Extract the [x, y] coordinate from the center of the cell holding the provided text.  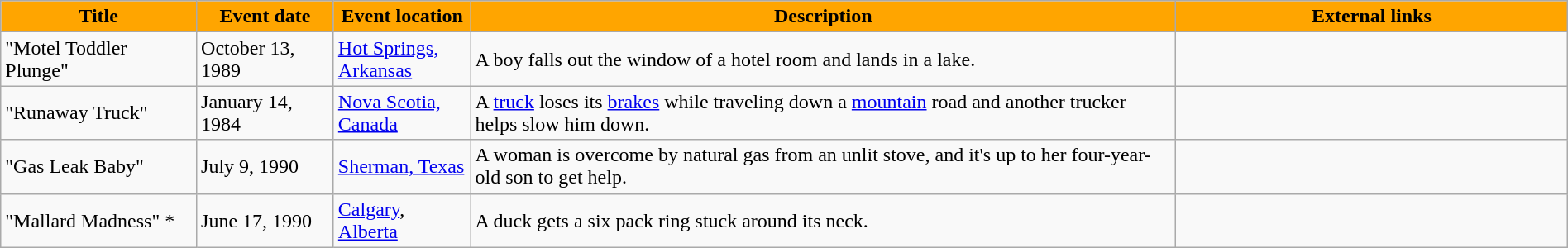
October 13, 1989 [265, 60]
"Runaway Truck" [99, 112]
July 9, 1990 [265, 167]
Nova Scotia, Canada [402, 112]
Hot Springs, Arkansas [402, 60]
Description [824, 17]
Calgary, Alberta [402, 220]
Title [99, 17]
January 14, 1984 [265, 112]
"Gas Leak Baby" [99, 167]
Sherman, Texas [402, 167]
A boy falls out the window of a hotel room and lands in a lake. [824, 60]
External links [1372, 17]
Event location [402, 17]
"Motel Toddler Plunge" [99, 60]
A duck gets a six pack ring stuck around its neck. [824, 220]
A truck loses its brakes while traveling down a mountain road and another trucker helps slow him down. [824, 112]
Event date [265, 17]
"Mallard Madness" * [99, 220]
A woman is overcome by natural gas from an unlit stove, and it's up to her four-year-old son to get help. [824, 167]
June 17, 1990 [265, 220]
